Scan for the cell matching the given text and deliver its (X, Y) coordinate at center. 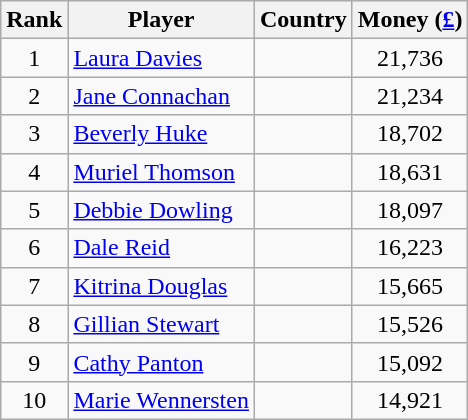
Kitrina Douglas (162, 286)
Country (303, 20)
2 (34, 96)
18,097 (410, 210)
15,526 (410, 324)
7 (34, 286)
4 (34, 172)
15,665 (410, 286)
Debbie Dowling (162, 210)
Rank (34, 20)
Cathy Panton (162, 362)
Marie Wennersten (162, 400)
6 (34, 248)
18,702 (410, 134)
5 (34, 210)
18,631 (410, 172)
14,921 (410, 400)
9 (34, 362)
Jane Connachan (162, 96)
Gillian Stewart (162, 324)
21,736 (410, 58)
3 (34, 134)
10 (34, 400)
21,234 (410, 96)
Dale Reid (162, 248)
8 (34, 324)
Laura Davies (162, 58)
15,092 (410, 362)
Money (£) (410, 20)
1 (34, 58)
16,223 (410, 248)
Muriel Thomson (162, 172)
Player (162, 20)
Beverly Huke (162, 134)
